Provide the (X, Y) coordinate of the cell's center where the given text is located.  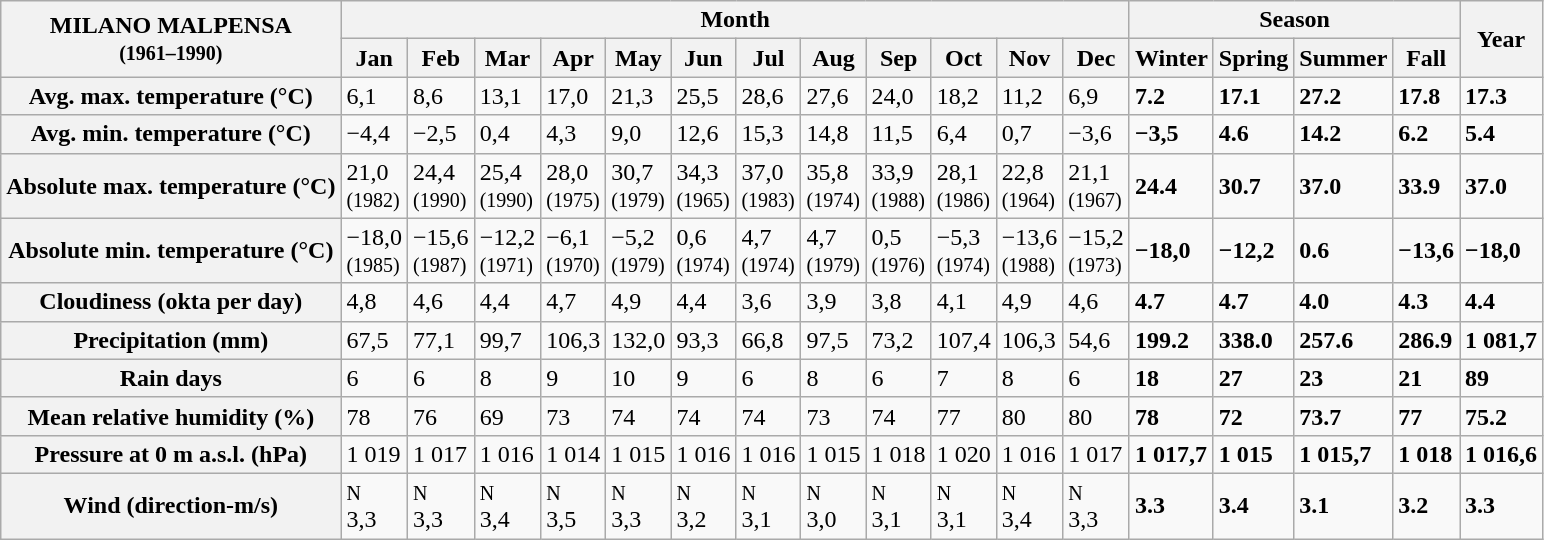
Cloudiness (okta per day) (171, 302)
257.6 (1344, 340)
−3,5 (1171, 134)
0.6 (1344, 250)
54,6 (1096, 340)
May (638, 58)
1 020 (964, 454)
−15,2(1973) (1096, 250)
4,7(1979) (834, 250)
−12,2 (1253, 250)
37,0(1983) (768, 186)
33.9 (1426, 186)
1 014 (574, 454)
89 (1502, 378)
1 016,6 (1502, 454)
4.4 (1502, 302)
75.2 (1502, 416)
Spring (1253, 58)
0,4 (508, 134)
6,4 (964, 134)
34,3(1965) (704, 186)
10 (638, 378)
Dec (1096, 58)
3,6 (768, 302)
Jul (768, 58)
17.8 (1426, 96)
N3,0 (834, 506)
1 019 (374, 454)
−2,5 (442, 134)
67,5 (374, 340)
−4,4 (374, 134)
−5,3(1974) (964, 250)
3.4 (1253, 506)
27,6 (834, 96)
25,4(1990) (508, 186)
18 (1171, 378)
N3,5 (574, 506)
Apr (574, 58)
4.0 (1344, 302)
28,0(1975) (574, 186)
7.2 (1171, 96)
Sep (898, 58)
107,4 (964, 340)
Summer (1344, 58)
21 (1426, 378)
−12,2(1971) (508, 250)
1 015,7 (1344, 454)
66,8 (768, 340)
7 (964, 378)
76 (442, 416)
338.0 (1253, 340)
21,3 (638, 96)
286.9 (1426, 340)
−13,6(1988) (1030, 250)
77,1 (442, 340)
24.4 (1171, 186)
93,3 (704, 340)
0,6(1974) (704, 250)
21,1(1967) (1096, 186)
5.4 (1502, 134)
−6,1(1970) (574, 250)
Fall (1426, 58)
22,8(1964) (1030, 186)
12,6 (704, 134)
−3,6 (1096, 134)
28,6 (768, 96)
72 (1253, 416)
3,9 (834, 302)
28,1(1986) (964, 186)
Avg. max. temperature (°C) (171, 96)
6,1 (374, 96)
23 (1344, 378)
4.3 (1426, 302)
−18,0(1985) (374, 250)
11,5 (898, 134)
14,8 (834, 134)
6.2 (1426, 134)
3.2 (1426, 506)
4,3 (574, 134)
99,7 (508, 340)
24,0 (898, 96)
Winter (1171, 58)
11,2 (1030, 96)
17.1 (1253, 96)
14.2 (1344, 134)
Season (1294, 20)
33,9(1988) (898, 186)
−15,6(1987) (442, 250)
4,7(1974) (768, 250)
Jan (374, 58)
Jun (704, 58)
Avg. min. temperature (°C) (171, 134)
−5,2(1979) (638, 250)
24,4(1990) (442, 186)
27.2 (1344, 96)
Precipitation (mm) (171, 340)
Mean relative humidity (%) (171, 416)
MILANO MALPENSA(1961–1990) (171, 39)
−13,6 (1426, 250)
97,5 (834, 340)
18,2 (964, 96)
Absolute min. temperature (°C) (171, 250)
3.1 (1344, 506)
15,3 (768, 134)
4,8 (374, 302)
9,0 (638, 134)
21,0(1982) (374, 186)
6,9 (1096, 96)
Mar (508, 58)
Oct (964, 58)
17.3 (1502, 96)
Absolute max. temperature (°C) (171, 186)
35,8(1974) (834, 186)
Month (735, 20)
30,7(1979) (638, 186)
Aug (834, 58)
13,1 (508, 96)
Wind (direction-m/s) (171, 506)
4,1 (964, 302)
1 017,7 (1171, 454)
30.7 (1253, 186)
0,7 (1030, 134)
Rain days (171, 378)
69 (508, 416)
Feb (442, 58)
N3,2 (704, 506)
25,5 (704, 96)
132,0 (638, 340)
0,5(1976) (898, 250)
4,7 (574, 302)
Pressure at 0 m a.s.l. (hPa) (171, 454)
73,2 (898, 340)
4.6 (1253, 134)
3,8 (898, 302)
27 (1253, 378)
199.2 (1171, 340)
17,0 (574, 96)
Nov (1030, 58)
1 081,7 (1502, 340)
Year (1502, 39)
8,6 (442, 96)
73.7 (1344, 416)
